Capture the cell that displays the provided text and extract its [x, y] central coordinate. 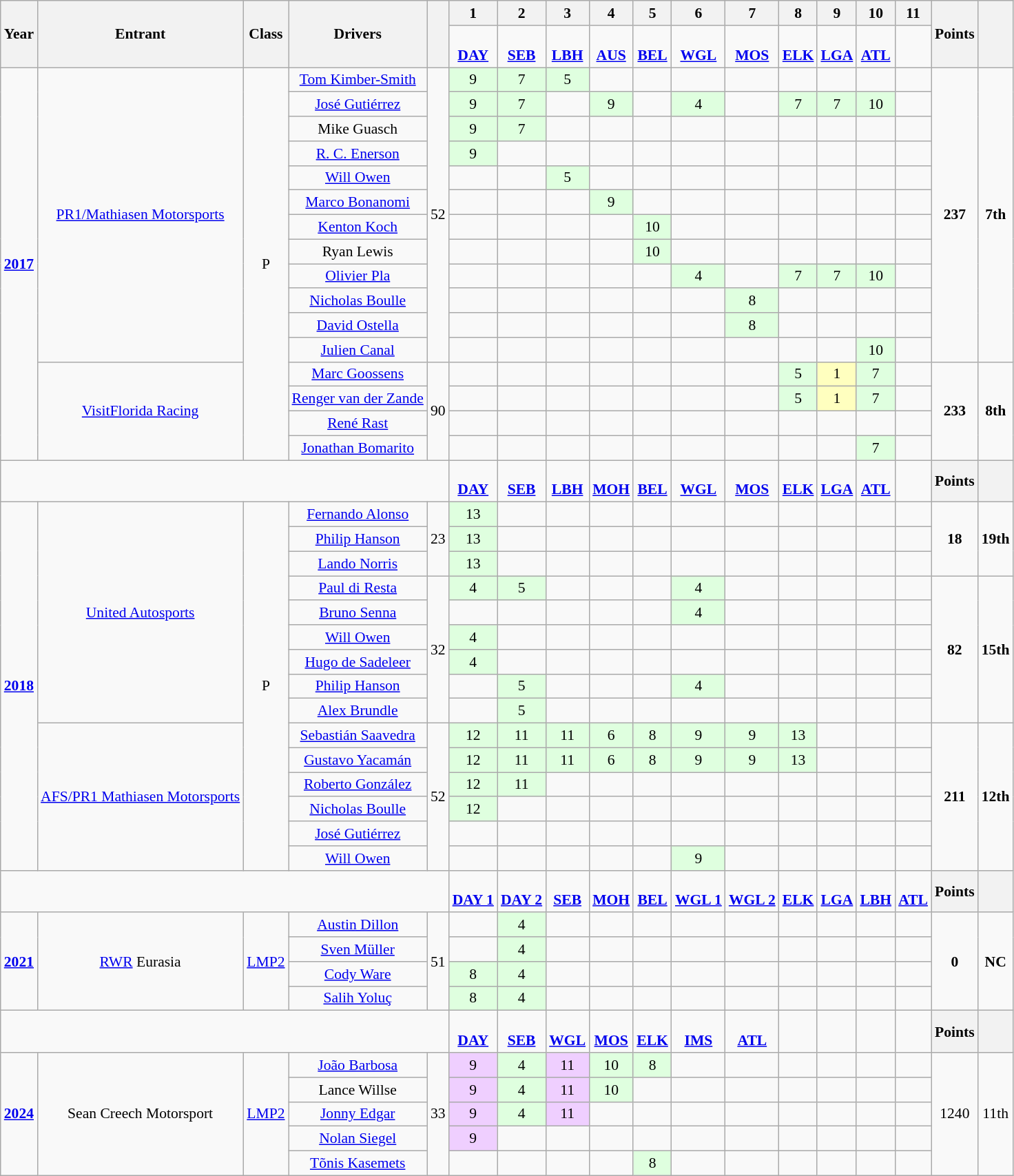
8th [996, 411]
0 [955, 962]
Bruno Senna [358, 613]
Hugo de Sadeleer [358, 662]
NC [996, 962]
33 [438, 1114]
Renger van der Zande [358, 399]
Entrant [141, 34]
2018 [19, 686]
Salih Yoluç [358, 998]
Lando Norris [358, 564]
João Barbosa [358, 1065]
51 [438, 962]
Drivers [358, 34]
Paul di Resta [358, 588]
Ryan Lewis [358, 251]
DAY 2 [521, 891]
Cody Ware [358, 974]
2021 [19, 962]
United Autosports [141, 613]
3 [568, 13]
Roberto González [358, 785]
18 [955, 539]
Austin Dillon [358, 925]
11th [996, 1114]
Sebastián Saavedra [358, 736]
Fernando Alonso [358, 515]
12th [996, 797]
23 [438, 539]
Sven Müller [358, 949]
Kenton Koch [358, 227]
Tõnis Kasemets [358, 1164]
1240 [955, 1114]
PR1/Mathiasen Motorsports [141, 215]
Alex Brundle [358, 711]
Olivier Pla [358, 276]
Marco Bonanomi [358, 203]
Gustavo Yacamán [358, 760]
211 [955, 797]
IMS [699, 1032]
15th [996, 650]
Lance Willse [358, 1090]
Sean Creech Motorsport [141, 1114]
AUS [611, 47]
Tom Kimber-Smith [358, 80]
233 [955, 411]
7th [996, 215]
Class [266, 34]
Jonathan Bomarito [358, 448]
Marc Goossens [358, 374]
DAY 1 [473, 891]
237 [955, 215]
RWR Eurasia [141, 962]
VisitFlorida Racing [141, 411]
WGL 2 [752, 891]
90 [438, 411]
32 [438, 650]
82 [955, 650]
Julien Canal [358, 350]
AFS/PR1 Mathiasen Motorsports [141, 797]
Jonny Edgar [358, 1114]
2017 [19, 264]
René Rast [358, 424]
19th [996, 539]
David Ostella [358, 325]
Year [19, 34]
2024 [19, 1114]
Nolan Siegel [358, 1139]
WGL 1 [699, 891]
2 [521, 13]
Mike Guasch [358, 129]
R. C. Enerson [358, 154]
